Return (x, y) of the center of cell containing provided text 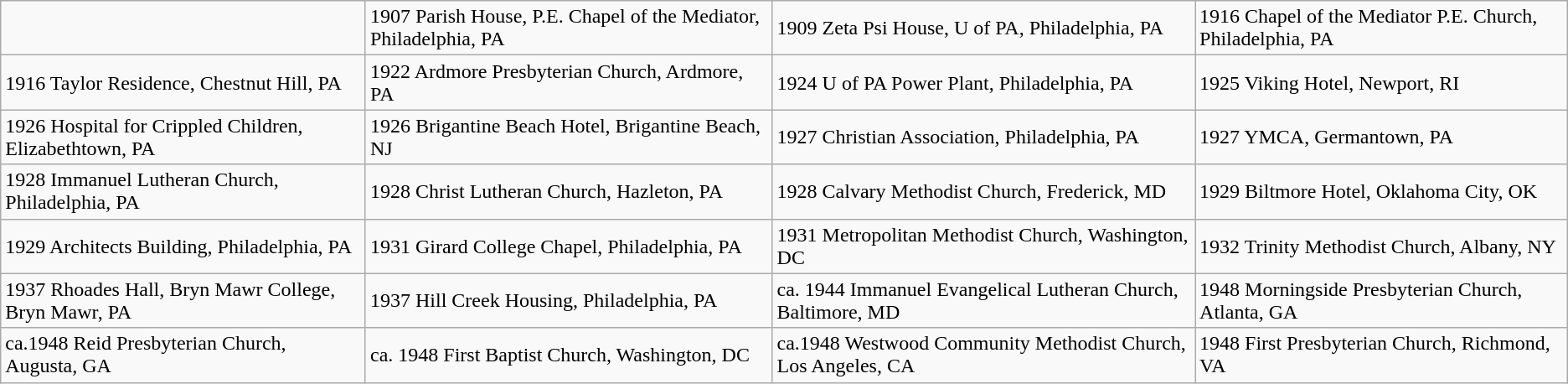
1927 YMCA, Germantown, PA (1382, 138)
ca. 1948 First Baptist Church, Washington, DC (569, 355)
1907 Parish House, P.E. Chapel of the Mediator, Philadelphia, PA (569, 29)
1931 Metropolitan Methodist Church, Washington, DC (983, 246)
1926 Hospital for Crippled Children, Elizabethtown, PA (183, 138)
ca. 1944 Immanuel Evangelical Lutheran Church, Baltimore, MD (983, 300)
1932 Trinity Methodist Church, Albany, NY (1382, 246)
1948 First Presbyterian Church, Richmond, VA (1382, 355)
ca.1948 Westwood Community Methodist Church, Los Angeles, CA (983, 355)
1937 Hill Creek Housing, Philadelphia, PA (569, 300)
1927 Christian Association, Philadelphia, PA (983, 138)
1931 Girard College Chapel, Philadelphia, PA (569, 246)
1916 Taylor Residence, Chestnut Hill, PA (183, 82)
1928 Calvary Methodist Church, Frederick, MD (983, 191)
1928 Christ Lutheran Church, Hazleton, PA (569, 191)
1926 Brigantine Beach Hotel, Brigantine Beach, NJ (569, 138)
1929 Biltmore Hotel, Oklahoma City, OK (1382, 191)
1928 Immanuel Lutheran Church, Philadelphia, PA (183, 191)
1929 Architects Building, Philadelphia, PA (183, 246)
1909 Zeta Psi House, U of PA, Philadelphia, PA (983, 29)
1916 Chapel of the Mediator P.E. Church, Philadelphia, PA (1382, 29)
1948 Morningside Presbyterian Church, Atlanta, GA (1382, 300)
1924 U of PA Power Plant, Philadelphia, PA (983, 82)
1922 Ardmore Presbyterian Church, Ardmore, PA (569, 82)
ca.1948 Reid Presbyterian Church, Augusta, GA (183, 355)
1937 Rhoades Hall, Bryn Mawr College, Bryn Mawr, PA (183, 300)
1925 Viking Hotel, Newport, RI (1382, 82)
